Provide the [x, y] coordinate of the cell's center where the given text is located.  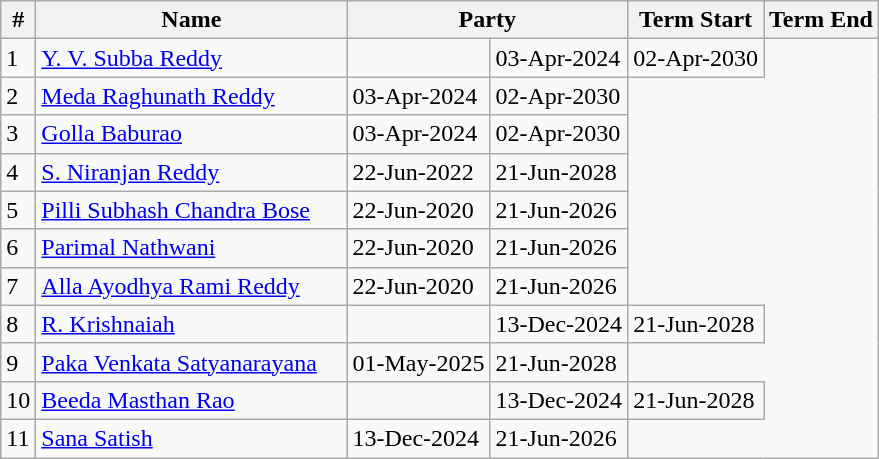
Meda Raghunath Reddy [192, 96]
4 [18, 172]
8 [18, 324]
1 [18, 58]
22-Jun-2022 [418, 172]
Sana Satish [192, 438]
Name [192, 20]
10 [18, 400]
Term Start [696, 20]
Parimal Nathwani [192, 248]
5 [18, 210]
Party [488, 20]
Alla Ayodhya Rami Reddy [192, 286]
01-May-2025 [418, 362]
R. Krishnaiah [192, 324]
Term End [822, 20]
Pilli Subhash Chandra Bose [192, 210]
Beeda Masthan Rao [192, 400]
9 [18, 362]
Golla Baburao [192, 134]
6 [18, 248]
7 [18, 286]
11 [18, 438]
Y. V. Subba Reddy [192, 58]
# [18, 20]
S. Niranjan Reddy [192, 172]
3 [18, 134]
Paka Venkata Satyanarayana [192, 362]
2 [18, 96]
